For the text-containing cell, return its midpoint in (X, Y) coordinate format. 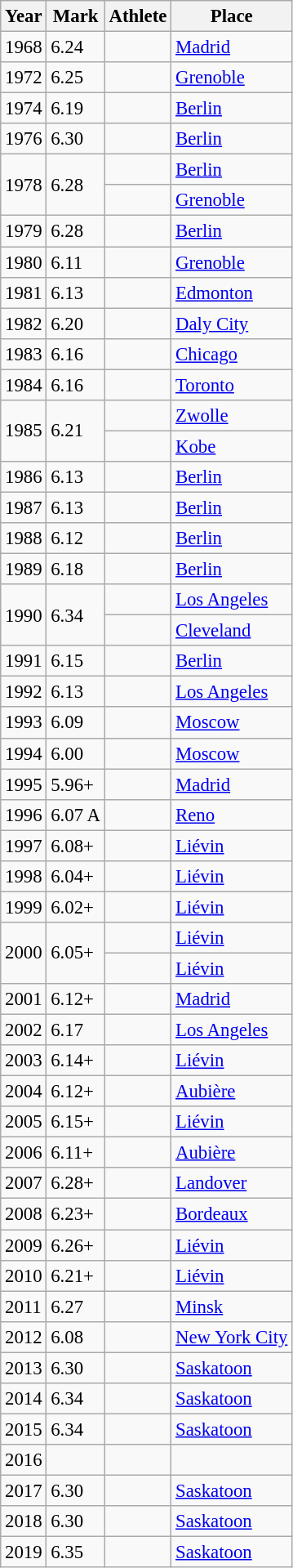
2003 (24, 1061)
2002 (24, 1030)
Landover (232, 1184)
1981 (24, 293)
Daly City (232, 324)
Cleveland (232, 631)
6.19 (75, 109)
1991 (24, 661)
1974 (24, 109)
6.20 (75, 324)
Toronto (232, 385)
Reno (232, 815)
1972 (24, 78)
6.11+ (75, 1153)
2007 (24, 1184)
6.25 (75, 78)
2006 (24, 1153)
1984 (24, 385)
6.21 (75, 431)
1990 (24, 614)
Zwolle (232, 416)
1980 (24, 262)
1978 (24, 185)
1993 (24, 723)
2008 (24, 1214)
6.27 (75, 1307)
5.96+ (75, 784)
1997 (24, 846)
1983 (24, 354)
New York City (232, 1337)
1989 (24, 570)
1999 (24, 907)
2000 (24, 953)
1996 (24, 815)
Kobe (232, 446)
2005 (24, 1122)
1986 (24, 477)
Chicago (232, 354)
6.08+ (75, 846)
2017 (24, 1490)
1994 (24, 753)
6.05+ (75, 953)
Edmonton (232, 293)
Bordeaux (232, 1214)
1988 (24, 538)
6.35 (75, 1552)
2009 (24, 1245)
6.15+ (75, 1122)
2010 (24, 1275)
6.12 (75, 538)
6.09 (75, 723)
Mark (75, 16)
1985 (24, 431)
6.04+ (75, 877)
2011 (24, 1307)
6.17 (75, 1030)
6.26+ (75, 1245)
2013 (24, 1368)
6.08 (75, 1337)
2019 (24, 1552)
1982 (24, 324)
1979 (24, 231)
1976 (24, 139)
Athlete (137, 16)
1992 (24, 692)
6.18 (75, 570)
6.11 (75, 262)
1968 (24, 47)
6.07 A (75, 815)
6.15 (75, 661)
6.00 (75, 753)
6.23+ (75, 1214)
Place (232, 16)
Minsk (232, 1307)
1987 (24, 507)
6.24 (75, 47)
2015 (24, 1429)
6.28+ (75, 1184)
6.21+ (75, 1275)
2018 (24, 1521)
6.14+ (75, 1061)
Year (24, 16)
1995 (24, 784)
1998 (24, 877)
6.02+ (75, 907)
2014 (24, 1399)
2012 (24, 1337)
2004 (24, 1092)
2001 (24, 999)
2016 (24, 1460)
